Pinpoint the cell where the given text exists, returning its (x, y) midpoint coordinate. 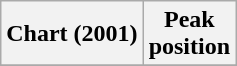
Peakposition (189, 34)
Chart (2001) (72, 34)
